Find where the given text appears and provide that cell's center as [X, Y] coordinate. 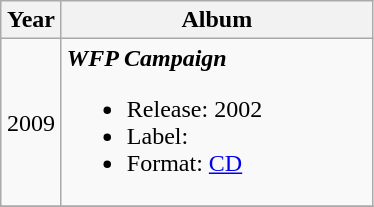
2009 [32, 122]
WFP CampaignRelease: 2002Label:Format: CD [216, 122]
Album [216, 20]
Year [32, 20]
